Provide the [x, y] coordinate of the cell's center where the given text is located.  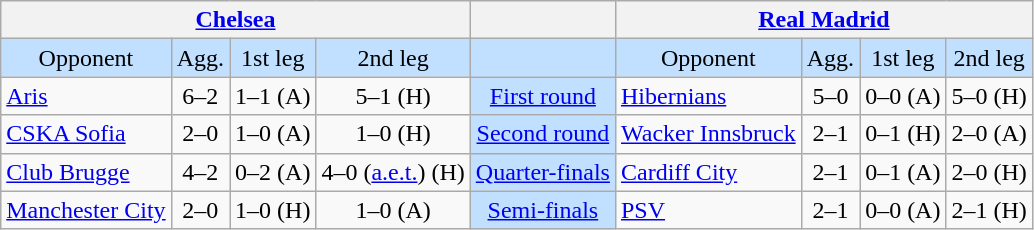
0–2 (A) [273, 172]
Cardiff City [708, 172]
5–1 (H) [393, 96]
2–0 (A) [989, 134]
4–0 (a.e.t.) (H) [393, 172]
Second round [542, 134]
Semi-finals [542, 210]
2–1 (H) [989, 210]
Hibernians [708, 96]
CSKA Sofia [86, 134]
0–1 (A) [903, 172]
Aris [86, 96]
Real Madrid [824, 20]
Wacker Innsbruck [708, 134]
First round [542, 96]
4–2 [200, 172]
1–1 (A) [273, 96]
Quarter-finals [542, 172]
5–0 (H) [989, 96]
Manchester City [86, 210]
2–0 (H) [989, 172]
Club Brugge [86, 172]
0–1 (H) [903, 134]
6–2 [200, 96]
5–0 [830, 96]
Chelsea [236, 20]
PSV [708, 210]
